From the cell containing the given text, extract its center point as [X, Y] coordinate. 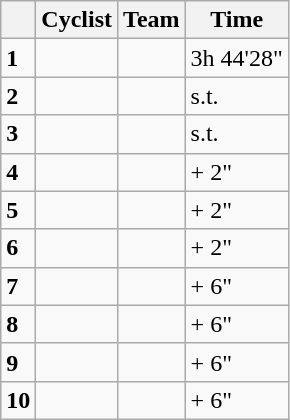
1 [18, 58]
3h 44'28" [236, 58]
2 [18, 96]
10 [18, 400]
7 [18, 286]
6 [18, 248]
Team [152, 20]
Cyclist [77, 20]
Time [236, 20]
5 [18, 210]
4 [18, 172]
8 [18, 324]
3 [18, 134]
9 [18, 362]
